Locate the cell with the specified text and output its [X, Y] center coordinate. 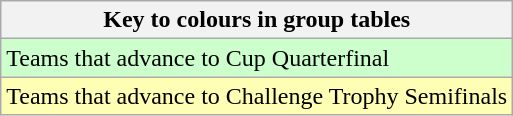
Teams that advance to Cup Quarterfinal [257, 58]
Key to colours in group tables [257, 20]
Teams that advance to Challenge Trophy Semifinals [257, 96]
